Scan for the cell matching the given text and deliver its (X, Y) coordinate at center. 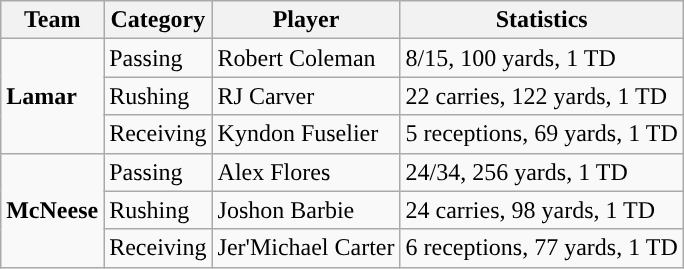
Team (52, 20)
22 carries, 122 yards, 1 TD (542, 96)
6 receptions, 77 yards, 1 TD (542, 248)
Joshon Barbie (306, 210)
Alex Flores (306, 172)
Kyndon Fuselier (306, 134)
Robert Coleman (306, 58)
Lamar (52, 96)
24 carries, 98 yards, 1 TD (542, 210)
Statistics (542, 20)
5 receptions, 69 yards, 1 TD (542, 134)
Player (306, 20)
24/34, 256 yards, 1 TD (542, 172)
McNeese (52, 210)
8/15, 100 yards, 1 TD (542, 58)
Jer'Michael Carter (306, 248)
RJ Carver (306, 96)
Category (158, 20)
